Return the (X, Y) coordinate for the center point of the cell that contains the specified text.  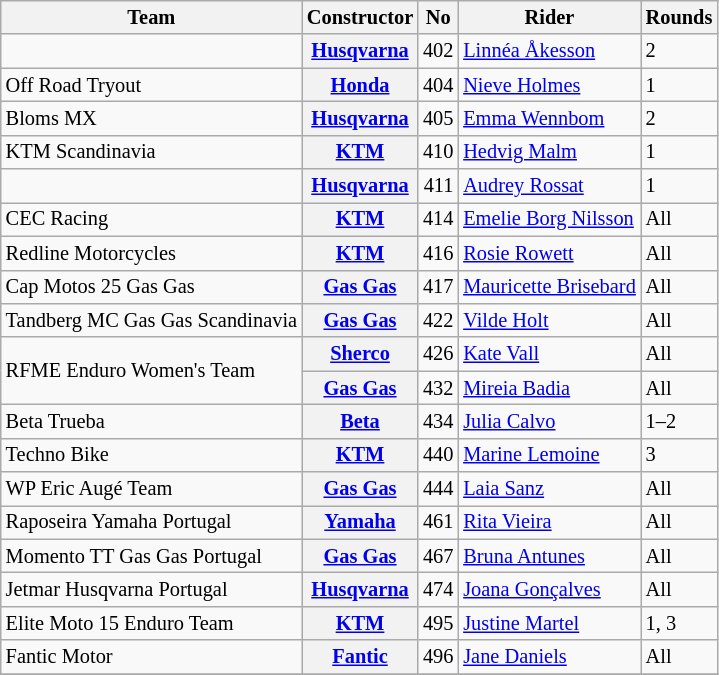
434 (438, 421)
417 (438, 287)
Fantic Motor (152, 657)
Constructor (360, 17)
3 (680, 455)
495 (438, 623)
444 (438, 489)
No (438, 17)
KTM Scandinavia (152, 152)
Yamaha (360, 522)
426 (438, 354)
440 (438, 455)
Momento TT Gas Gas Portugal (152, 556)
422 (438, 320)
Jetmar Husqvarna Portugal (152, 589)
474 (438, 589)
Audrey Rossat (549, 186)
Rosie Rowett (549, 253)
Off Road Tryout (152, 85)
Beta Trueba (152, 421)
Emma Wennbom (549, 118)
Beta (360, 421)
Linnéa Åkesson (549, 51)
1–2 (680, 421)
Rider (549, 17)
RFME Enduro Women's Team (152, 370)
Joana Gonçalves (549, 589)
Bruna Antunes (549, 556)
Raposeira Yamaha Portugal (152, 522)
Marine Lemoine (549, 455)
Hedvig Malm (549, 152)
Fantic (360, 657)
411 (438, 186)
Team (152, 17)
410 (438, 152)
Elite Moto 15 Enduro Team (152, 623)
414 (438, 219)
Kate Vall (549, 354)
402 (438, 51)
405 (438, 118)
Emelie Borg Nilsson (549, 219)
404 (438, 85)
Honda (360, 85)
Vilde Holt (549, 320)
Sherco (360, 354)
1, 3 (680, 623)
Rounds (680, 17)
Tandberg MC Gas Gas Scandinavia (152, 320)
Mauricette Brisebard (549, 287)
Techno Bike (152, 455)
Laia Sanz (549, 489)
Bloms MX (152, 118)
CEC Racing (152, 219)
Mireia Badia (549, 388)
416 (438, 253)
432 (438, 388)
WP Eric Augé Team (152, 489)
Redline Motorcycles (152, 253)
Justine Martel (549, 623)
Nieve Holmes (549, 85)
Cap Motos 25 Gas Gas (152, 287)
496 (438, 657)
Julia Calvo (549, 421)
461 (438, 522)
Rita Vieira (549, 522)
Jane Daniels (549, 657)
467 (438, 556)
